Pinpoint the cell where the given text exists, returning its (X, Y) midpoint coordinate. 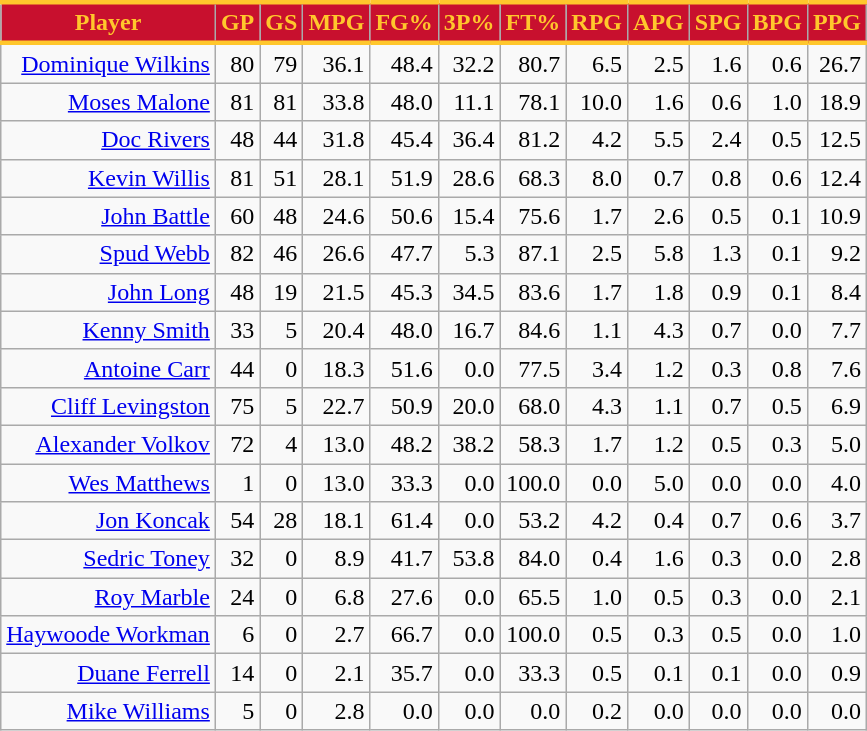
8.9 (336, 559)
19 (282, 292)
48.4 (404, 63)
3.4 (597, 368)
28.1 (336, 178)
6.5 (597, 63)
Spud Webb (108, 254)
GS (282, 22)
75 (237, 406)
5.8 (659, 254)
10.9 (836, 216)
John Battle (108, 216)
Duane Ferrell (108, 673)
84.6 (533, 330)
Sedric Toney (108, 559)
83.6 (533, 292)
53.2 (533, 521)
12.4 (836, 178)
84.0 (533, 559)
20.0 (469, 406)
80 (237, 63)
22.7 (336, 406)
Kenny Smith (108, 330)
14 (237, 673)
60 (237, 216)
32 (237, 559)
2.6 (659, 216)
2.7 (336, 635)
34.5 (469, 292)
32.2 (469, 63)
Antoine Carr (108, 368)
6.9 (836, 406)
45.4 (404, 140)
GP (237, 22)
38.2 (469, 444)
8.0 (597, 178)
35.7 (404, 673)
11.1 (469, 102)
58.3 (533, 444)
75.6 (533, 216)
65.5 (533, 597)
Dominique Wilkins (108, 63)
12.5 (836, 140)
33 (237, 330)
82 (237, 254)
28.6 (469, 178)
79 (282, 63)
50.6 (404, 216)
Roy Marble (108, 597)
BPG (777, 22)
1.8 (659, 292)
87.1 (533, 254)
FG% (404, 22)
48.2 (404, 444)
4.0 (836, 483)
54 (237, 521)
4 (282, 444)
10.0 (597, 102)
FT% (533, 22)
7.7 (836, 330)
31.8 (336, 140)
Cliff Levingston (108, 406)
18.3 (336, 368)
Player (108, 22)
28 (282, 521)
51.6 (404, 368)
Mike Williams (108, 711)
77.5 (533, 368)
80.7 (533, 63)
APG (659, 22)
24.6 (336, 216)
68.3 (533, 178)
Moses Malone (108, 102)
45.3 (404, 292)
Wes Matthews (108, 483)
SPG (718, 22)
26.6 (336, 254)
47.7 (404, 254)
8.4 (836, 292)
5.3 (469, 254)
0.2 (597, 711)
27.6 (404, 597)
16.7 (469, 330)
RPG (597, 22)
36.1 (336, 63)
6 (237, 635)
51.9 (404, 178)
6.8 (336, 597)
18.9 (836, 102)
Jon Koncak (108, 521)
21.5 (336, 292)
MPG (336, 22)
41.7 (404, 559)
18.1 (336, 521)
66.7 (404, 635)
15.4 (469, 216)
20.4 (336, 330)
7.6 (836, 368)
36.4 (469, 140)
26.7 (836, 63)
81.2 (533, 140)
PPG (836, 22)
53.8 (469, 559)
51 (282, 178)
5.5 (659, 140)
3P% (469, 22)
33.8 (336, 102)
Alexander Volkov (108, 444)
72 (237, 444)
46 (282, 254)
1.3 (718, 254)
John Long (108, 292)
Haywoode Workman (108, 635)
9.2 (836, 254)
2.4 (718, 140)
Doc Rivers (108, 140)
3.7 (836, 521)
Kevin Willis (108, 178)
50.9 (404, 406)
61.4 (404, 521)
68.0 (533, 406)
24 (237, 597)
1 (237, 483)
78.1 (533, 102)
